Determine the [x, y] coordinate at the center of the cell enclosing the given text.  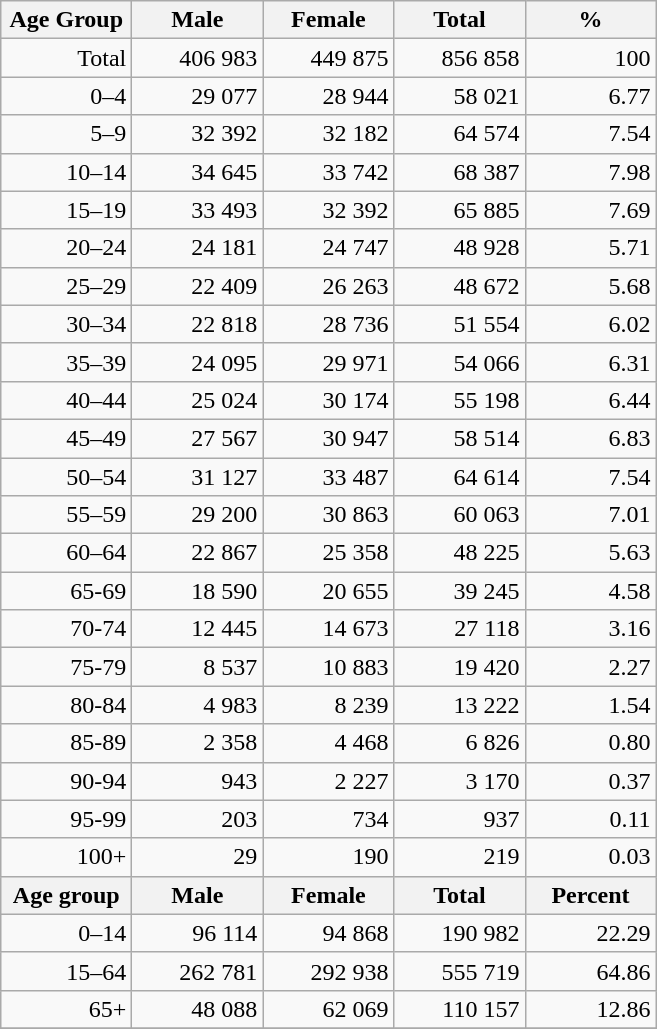
18 590 [198, 591]
14 673 [328, 629]
15–64 [66, 971]
30 174 [328, 400]
33 487 [328, 477]
6.02 [590, 324]
6.31 [590, 362]
95-99 [66, 819]
58 021 [460, 96]
5–9 [66, 134]
34 645 [198, 172]
25–29 [66, 286]
7.98 [590, 172]
13 222 [460, 705]
65 885 [460, 210]
54 066 [460, 362]
64 614 [460, 477]
30–34 [66, 324]
6.77 [590, 96]
40–44 [66, 400]
12.86 [590, 1009]
64.86 [590, 971]
28 944 [328, 96]
30 947 [328, 438]
0–4 [66, 96]
33 742 [328, 172]
48 928 [460, 248]
58 514 [460, 438]
100+ [66, 857]
203 [198, 819]
292 938 [328, 971]
5.63 [590, 553]
0.11 [590, 819]
6 826 [460, 743]
29 971 [328, 362]
% [590, 20]
20 655 [328, 591]
65-69 [66, 591]
22 409 [198, 286]
19 420 [460, 667]
80-84 [66, 705]
3 170 [460, 781]
190 982 [460, 933]
32 182 [328, 134]
22 818 [198, 324]
190 [328, 857]
Age Group [66, 20]
15–19 [66, 210]
406 983 [198, 58]
24 181 [198, 248]
2 227 [328, 781]
29 077 [198, 96]
8 239 [328, 705]
5.68 [590, 286]
734 [328, 819]
27 567 [198, 438]
60 063 [460, 515]
31 127 [198, 477]
25 358 [328, 553]
45–49 [66, 438]
6.83 [590, 438]
4.58 [590, 591]
96 114 [198, 933]
90-94 [66, 781]
5.71 [590, 248]
55 198 [460, 400]
110 157 [460, 1009]
4 468 [328, 743]
937 [460, 819]
48 672 [460, 286]
0.37 [590, 781]
Age group [66, 895]
85-89 [66, 743]
39 245 [460, 591]
20–24 [66, 248]
2.27 [590, 667]
100 [590, 58]
27 118 [460, 629]
35–39 [66, 362]
94 868 [328, 933]
24 095 [198, 362]
48 088 [198, 1009]
48 225 [460, 553]
24 747 [328, 248]
10 883 [328, 667]
3.16 [590, 629]
8 537 [198, 667]
7.69 [590, 210]
68 387 [460, 172]
33 493 [198, 210]
0.80 [590, 743]
64 574 [460, 134]
2 358 [198, 743]
12 445 [198, 629]
60–64 [66, 553]
28 736 [328, 324]
943 [198, 781]
22.29 [590, 933]
0–14 [66, 933]
25 024 [198, 400]
1.54 [590, 705]
262 781 [198, 971]
62 069 [328, 1009]
22 867 [198, 553]
449 875 [328, 58]
26 263 [328, 286]
75-79 [66, 667]
555 719 [460, 971]
4 983 [198, 705]
219 [460, 857]
70-74 [66, 629]
Percent [590, 895]
30 863 [328, 515]
10–14 [66, 172]
7.01 [590, 515]
6.44 [590, 400]
55–59 [66, 515]
856 858 [460, 58]
51 554 [460, 324]
29 [198, 857]
65+ [66, 1009]
29 200 [198, 515]
50–54 [66, 477]
0.03 [590, 857]
